Identify which cell holds the provided text, then report its [x, y] central coordinate. 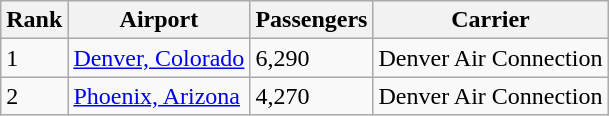
Airport [159, 20]
Phoenix, Arizona [159, 96]
Carrier [490, 20]
6,290 [312, 58]
Rank [34, 20]
4,270 [312, 96]
1 [34, 58]
2 [34, 96]
Denver, Colorado [159, 58]
Passengers [312, 20]
